From the cell containing the given text, extract its center point as (X, Y) coordinate. 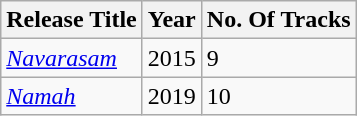
Navarasam (72, 58)
2019 (172, 96)
No. Of Tracks (278, 20)
Release Title (72, 20)
9 (278, 58)
Namah (72, 96)
Year (172, 20)
10 (278, 96)
2015 (172, 58)
